Output the [X, Y] coordinate of the center of the cell containing the given text.  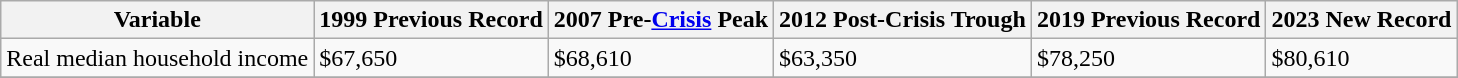
2007 Pre-Crisis Peak [660, 20]
Real median household income [158, 58]
$80,610 [1362, 58]
2019 Previous Record [1148, 20]
$67,650 [432, 58]
$68,610 [660, 58]
2012 Post-Crisis Trough [903, 20]
1999 Previous Record [432, 20]
$63,350 [903, 58]
2023 New Record [1362, 20]
$78,250 [1148, 58]
Variable [158, 20]
